Provide the (x, y) coordinate of the cell's center where the given text is located.  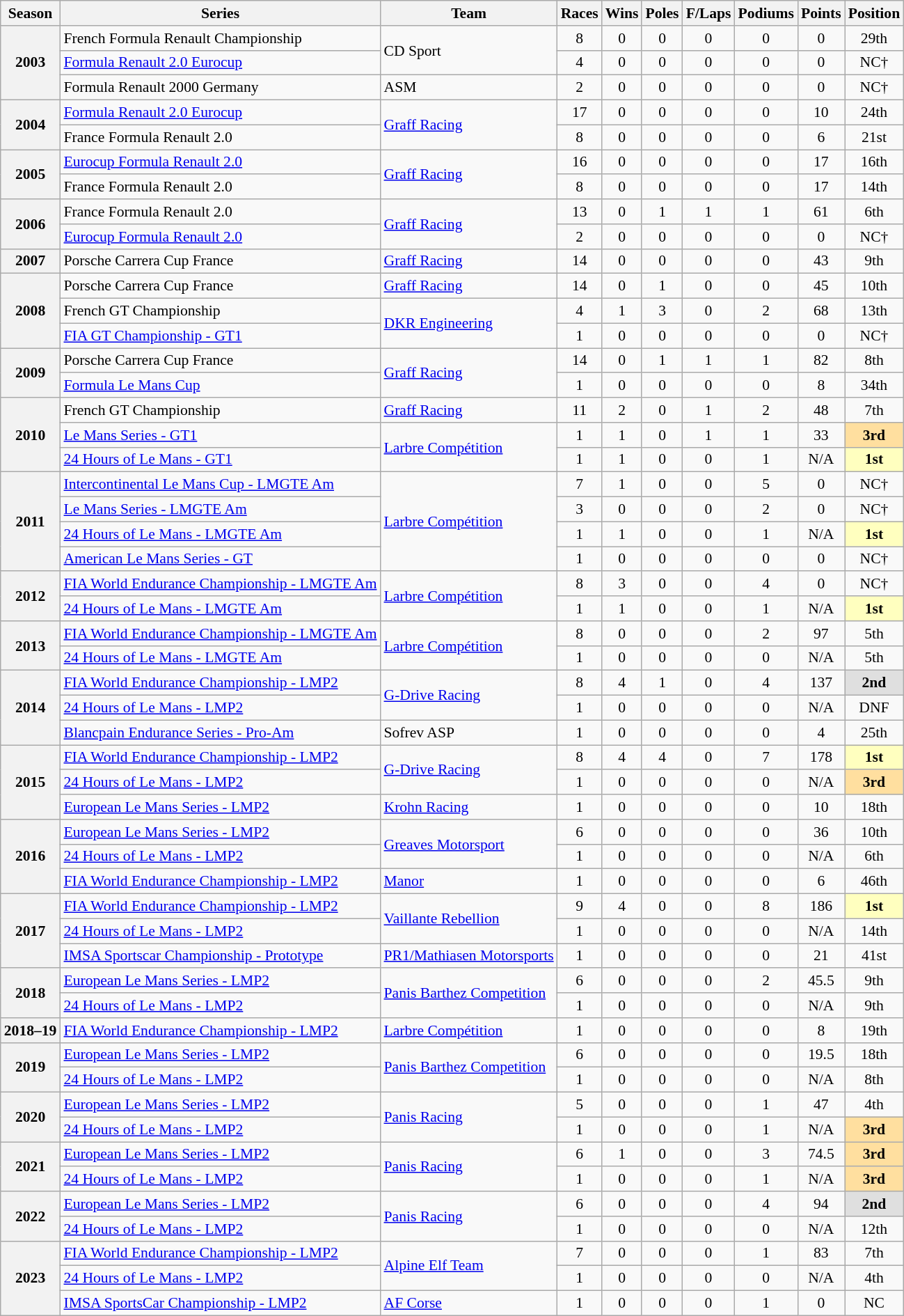
Team (468, 13)
2013 (31, 646)
2020 (31, 1117)
12th (874, 1229)
AF Corse (468, 1303)
46th (874, 882)
21 (821, 956)
68 (821, 311)
2014 (31, 707)
DNF (874, 708)
21st (874, 137)
Le Mans Series - GT1 (220, 435)
Blancpain Endurance Series - Pro-Am (220, 733)
2006 (31, 224)
11 (580, 410)
2021 (31, 1167)
24th (874, 113)
Alpine Elf Team (468, 1266)
2012 (31, 596)
43 (821, 261)
French Formula Renault Championship (220, 38)
2016 (31, 856)
13 (580, 212)
16th (874, 162)
48 (821, 410)
2022 (31, 1216)
Manor (468, 882)
74.5 (821, 1154)
2008 (31, 311)
CD Sport (468, 50)
Points (821, 13)
Krohn Racing (468, 807)
24 Hours of Le Mans - GT1 (220, 460)
45.5 (821, 981)
2009 (31, 373)
94 (821, 1204)
16 (580, 162)
137 (821, 683)
2019 (31, 1067)
Poles (662, 13)
FIA GT Championship - GT1 (220, 336)
Intercontinental Le Mans Cup - LMGTE Am (220, 485)
F/Laps (708, 13)
97 (821, 634)
36 (821, 832)
Season (31, 13)
Formula Renault 2000 Germany (220, 88)
13th (874, 311)
19th (874, 1031)
Greaves Motorsport (468, 844)
83 (821, 1253)
Position (874, 13)
186 (821, 907)
29th (874, 38)
2003 (31, 63)
Wins (622, 13)
ASM (468, 88)
2023 (31, 1278)
Vaillante Rebellion (468, 919)
2007 (31, 261)
2018–19 (31, 1031)
178 (821, 758)
61 (821, 212)
2010 (31, 434)
2015 (31, 783)
IMSA SportsCar Championship - LMP2 (220, 1303)
41st (874, 956)
2017 (31, 932)
45 (821, 286)
Races (580, 13)
19.5 (821, 1055)
Podiums (766, 13)
Sofrev ASP (468, 733)
NC (874, 1303)
34th (874, 386)
2004 (31, 125)
33 (821, 435)
2005 (31, 174)
Le Mans Series - LMGTE Am (220, 510)
2018 (31, 993)
DKR Engineering (468, 323)
Formula Le Mans Cup (220, 386)
PR1/Mathiasen Motorsports (468, 956)
2011 (31, 522)
Series (220, 13)
American Le Mans Series - GT (220, 559)
IMSA Sportscar Championship - Prototype (220, 956)
82 (821, 361)
25th (874, 733)
9 (580, 907)
47 (821, 1105)
